Search for the cell housing the specified text and yield its [X, Y] center coordinate. 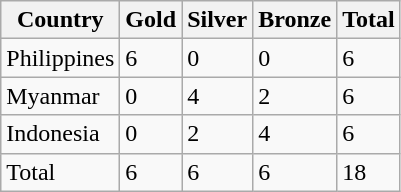
Gold [151, 20]
18 [369, 172]
Silver [218, 20]
Philippines [60, 58]
Country [60, 20]
Indonesia [60, 134]
Bronze [295, 20]
Myanmar [60, 96]
